Identify which cell holds the provided text, then report its (x, y) central coordinate. 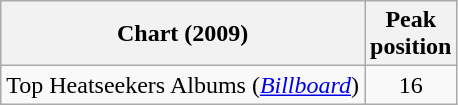
Chart (2009) (183, 34)
16 (411, 85)
Top Heatseekers Albums (Billboard) (183, 85)
Peakposition (411, 34)
